Find where the given text appears and provide that cell's center as (x, y) coordinate. 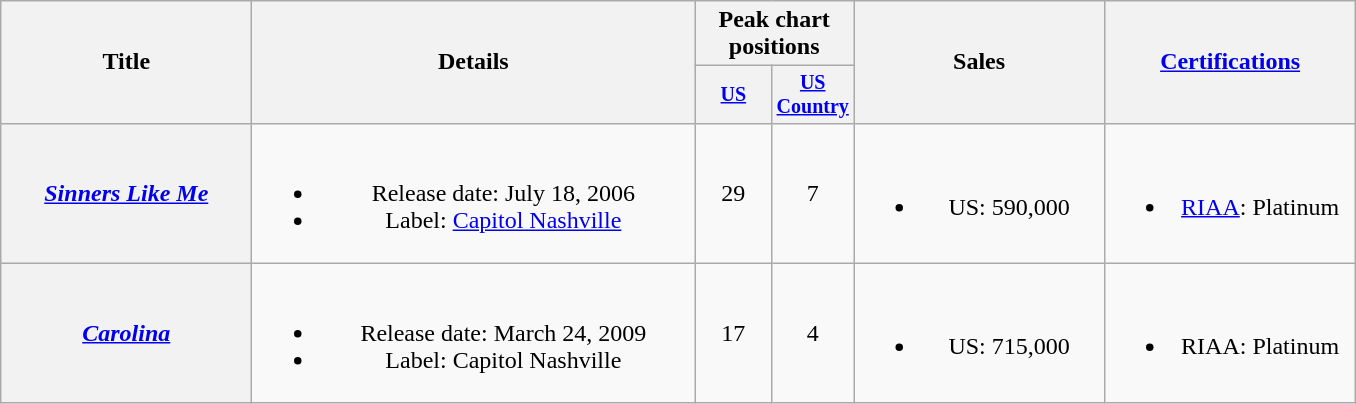
Sinners Like Me (126, 193)
Release date: March 24, 2009Label: Capitol Nashville (474, 333)
US (734, 94)
US Country (813, 94)
US: 590,000 (980, 193)
US: 715,000 (980, 333)
17 (734, 333)
7 (813, 193)
4 (813, 333)
29 (734, 193)
Carolina (126, 333)
Sales (980, 62)
Release date: July 18, 2006Label: Capitol Nashville (474, 193)
Title (126, 62)
Peak chart positions (774, 34)
Certifications (1230, 62)
Details (474, 62)
